Search for the cell housing the specified text and yield its [X, Y] center coordinate. 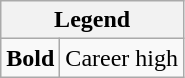
Legend [92, 20]
Bold [30, 58]
Career high [122, 58]
